Locate the cell with the specified text and output its (x, y) center coordinate. 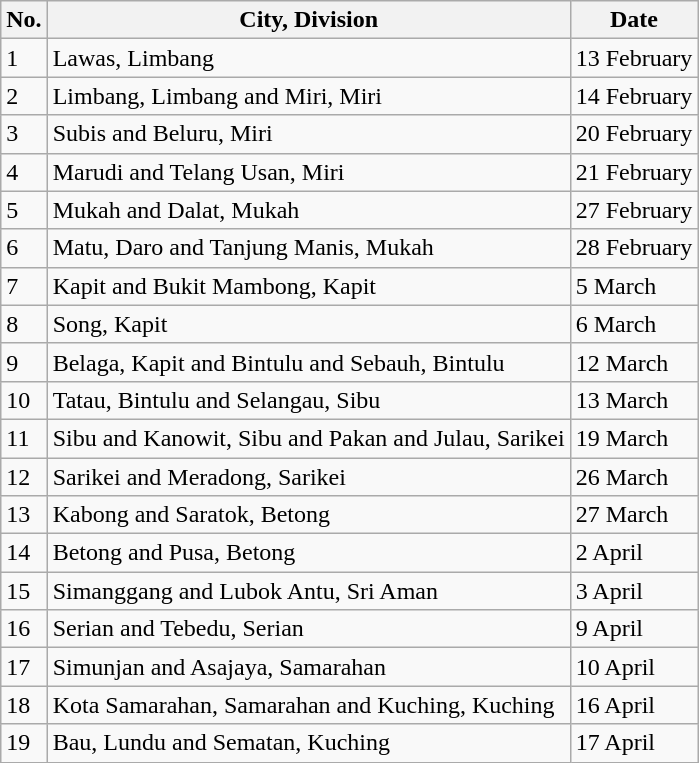
16 April (634, 705)
Belaga, Kapit and Bintulu and Sebauh, Bintulu (308, 362)
1 (24, 58)
15 (24, 591)
10 (24, 400)
7 (24, 286)
Simanggang and Lubok Antu, Sri Aman (308, 591)
13 February (634, 58)
14 February (634, 96)
19 (24, 743)
Kabong and Saratok, Betong (308, 515)
14 (24, 553)
13 (24, 515)
Simunjan and Asajaya, Samarahan (308, 667)
18 (24, 705)
Lawas, Limbang (308, 58)
19 March (634, 438)
12 March (634, 362)
Sibu and Kanowit, Sibu and Pakan and Julau, Sarikei (308, 438)
2 April (634, 553)
Sarikei and Meradong, Sarikei (308, 477)
Kota Samarahan, Samarahan and Kuching, Kuching (308, 705)
20 February (634, 134)
8 (24, 324)
26 March (634, 477)
No. (24, 20)
12 (24, 477)
Marudi and Telang Usan, Miri (308, 172)
17 (24, 667)
Tatau, Bintulu and Selangau, Sibu (308, 400)
Bau, Lundu and Sematan, Kuching (308, 743)
Mukah and Dalat, Mukah (308, 210)
11 (24, 438)
Matu, Daro and Tanjung Manis, Mukah (308, 248)
4 (24, 172)
16 (24, 629)
Subis and Beluru, Miri (308, 134)
27 March (634, 515)
9 (24, 362)
5 (24, 210)
6 (24, 248)
6 March (634, 324)
Date (634, 20)
3 April (634, 591)
Kapit and Bukit Mambong, Kapit (308, 286)
Song, Kapit (308, 324)
2 (24, 96)
21 February (634, 172)
27 February (634, 210)
17 April (634, 743)
3 (24, 134)
Betong and Pusa, Betong (308, 553)
9 April (634, 629)
13 March (634, 400)
City, Division (308, 20)
5 March (634, 286)
Serian and Tebedu, Serian (308, 629)
Limbang, Limbang and Miri, Miri (308, 96)
28 February (634, 248)
10 April (634, 667)
